Search for the cell housing the specified text and yield its (x, y) center coordinate. 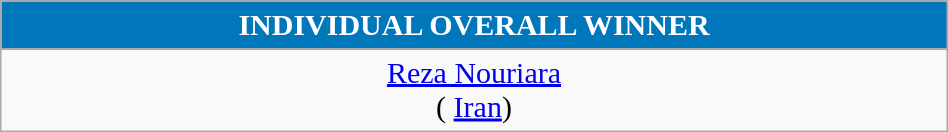
Reza Nouriara( Iran) (474, 90)
INDIVIDUAL OVERALL WINNER (474, 25)
